Extract the (X, Y) coordinate from the center of the cell holding the provided text.  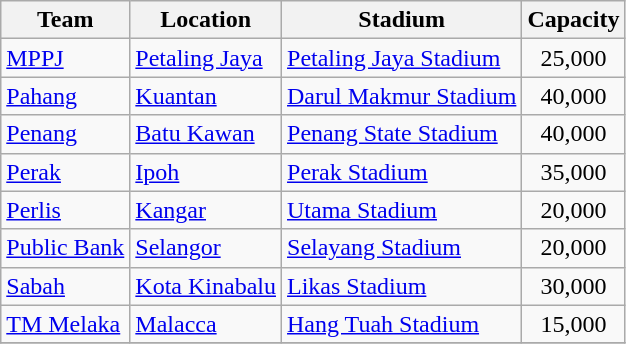
Kangar (206, 210)
Petaling Jaya Stadium (402, 58)
Ipoh (206, 172)
Likas Stadium (402, 286)
Selangor (206, 248)
Darul Makmur Stadium (402, 96)
35,000 (574, 172)
Capacity (574, 20)
Petaling Jaya (206, 58)
15,000 (574, 324)
MPPJ (66, 58)
Public Bank (66, 248)
Kota Kinabalu (206, 286)
Malacca (206, 324)
Perlis (66, 210)
Perak (66, 172)
Batu Kawan (206, 134)
Hang Tuah Stadium (402, 324)
Utama Stadium (402, 210)
30,000 (574, 286)
TM Melaka (66, 324)
Pahang (66, 96)
Penang (66, 134)
Sabah (66, 286)
25,000 (574, 58)
Selayang Stadium (402, 248)
Kuantan (206, 96)
Stadium (402, 20)
Location (206, 20)
Team (66, 20)
Perak Stadium (402, 172)
Penang State Stadium (402, 134)
